Find where the given text appears and provide that cell's center as [X, Y] coordinate. 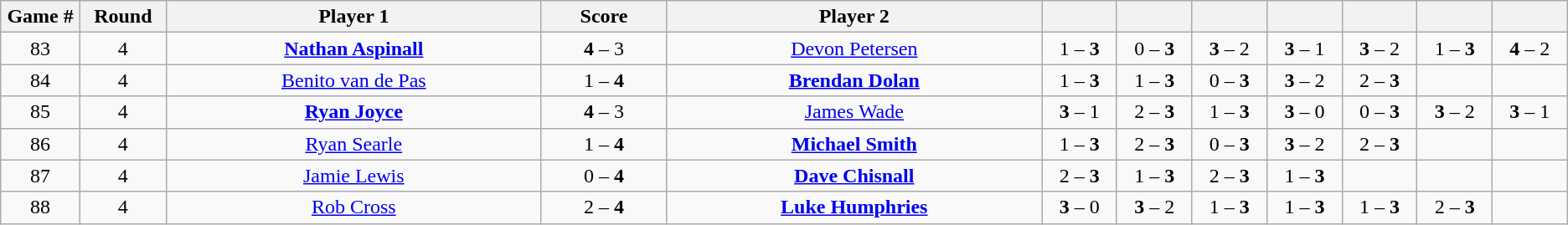
Jamie Lewis [353, 176]
84 [40, 80]
Score [603, 17]
83 [40, 49]
Player 1 [353, 17]
Rob Cross [353, 207]
4 – 2 [1529, 49]
Dave Chisnall [854, 176]
88 [40, 207]
Ryan Joyce [353, 112]
87 [40, 176]
Ryan Searle [353, 144]
85 [40, 112]
Round [122, 17]
Luke Humphries [854, 207]
Brendan Dolan [854, 80]
Player 2 [854, 17]
Devon Petersen [854, 49]
0 – 4 [603, 176]
Michael Smith [854, 144]
86 [40, 144]
Game # [40, 17]
James Wade [854, 112]
Nathan Aspinall [353, 49]
2 – 4 [603, 207]
Benito van de Pas [353, 80]
